Capture the cell that displays the provided text and extract its (x, y) central coordinate. 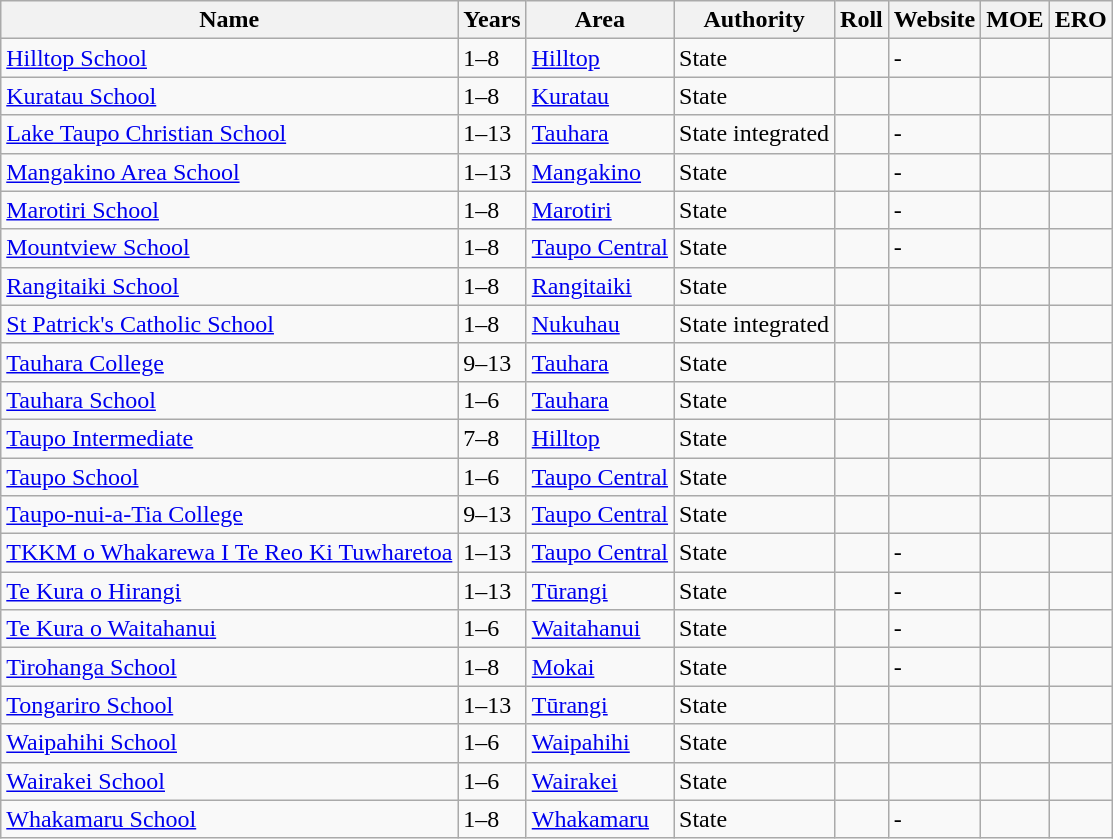
Kuratau (600, 96)
Hilltop School (230, 58)
ERO (1080, 20)
Whakamaru School (230, 819)
Waipahihi School (230, 743)
Nukuhau (600, 324)
Whakamaru (600, 819)
Wairakei (600, 781)
Tirohanga School (230, 667)
Tauhara College (230, 362)
Te Kura o Waitahanui (230, 629)
Te Kura o Hirangi (230, 591)
7–8 (492, 438)
Marotiri School (230, 210)
Authority (754, 20)
Tongariro School (230, 705)
Mokai (600, 667)
Mangakino (600, 172)
Taupo Intermediate (230, 438)
Mountview School (230, 248)
Waitahanui (600, 629)
Taupo-nui-a-Tia College (230, 515)
Lake Taupo Christian School (230, 134)
Taupo School (230, 477)
Area (600, 20)
Marotiri (600, 210)
Wairakei School (230, 781)
MOE (1015, 20)
Years (492, 20)
St Patrick's Catholic School (230, 324)
Rangitaiki (600, 286)
Roll (862, 20)
Rangitaiki School (230, 286)
Name (230, 20)
Waipahihi (600, 743)
TKKM o Whakarewa I Te Reo Ki Tuwharetoa (230, 553)
Website (934, 20)
Tauhara School (230, 400)
Kuratau School (230, 96)
Mangakino Area School (230, 172)
